Provide the [X, Y] coordinate of the cell's center where the given text is located.  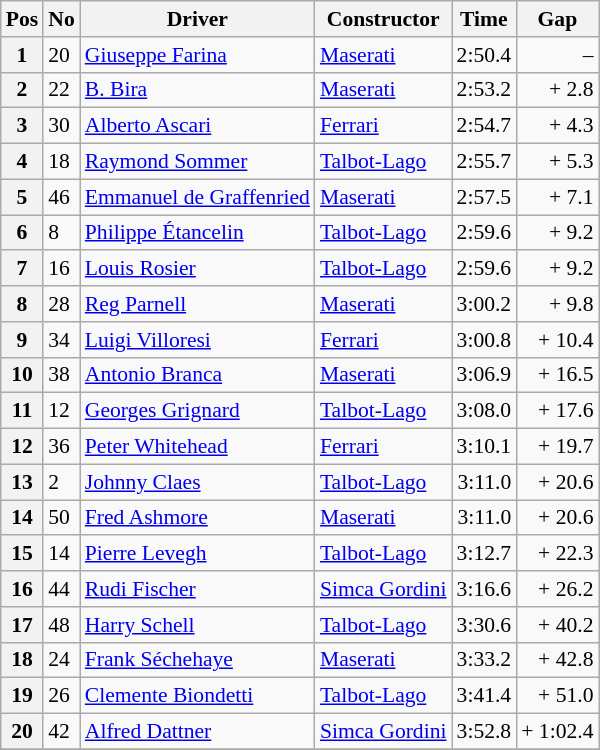
B. Bira [198, 90]
44 [62, 589]
30 [62, 126]
7 [22, 269]
3:00.2 [484, 304]
22 [62, 90]
36 [62, 447]
19 [22, 696]
3:16.6 [484, 589]
Philippe Étancelin [198, 233]
3:08.0 [484, 411]
2:54.7 [484, 126]
Driver [198, 19]
Antonio Branca [198, 375]
13 [22, 482]
Fred Ashmore [198, 518]
24 [62, 660]
Raymond Sommer [198, 162]
+ 17.6 [557, 411]
+ 19.7 [557, 447]
2:53.2 [484, 90]
+ 51.0 [557, 696]
3:06.9 [484, 375]
17 [22, 625]
Pos [22, 19]
2:57.5 [484, 197]
48 [62, 625]
9 [22, 340]
4 [22, 162]
+ 16.5 [557, 375]
+ 42.8 [557, 660]
No [62, 19]
38 [62, 375]
3:00.8 [484, 340]
Louis Rosier [198, 269]
Harry Schell [198, 625]
Rudi Fischer [198, 589]
Frank Séchehaye [198, 660]
2:55.7 [484, 162]
11 [22, 411]
34 [62, 340]
15 [22, 554]
1 [22, 55]
3:41.4 [484, 696]
– [557, 55]
Georges Grignard [198, 411]
5 [22, 197]
42 [62, 732]
Pierre Levegh [198, 554]
Reg Parnell [198, 304]
Gap [557, 19]
3:33.2 [484, 660]
Johnny Claes [198, 482]
Time [484, 19]
+ 10.4 [557, 340]
50 [62, 518]
+ 22.3 [557, 554]
+ 4.3 [557, 126]
Alfred Dattner [198, 732]
26 [62, 696]
Luigi Villoresi [198, 340]
3:12.7 [484, 554]
+ 5.3 [557, 162]
3:30.6 [484, 625]
3:52.8 [484, 732]
2:50.4 [484, 55]
+ 9.8 [557, 304]
+ 7.1 [557, 197]
Peter Whitehead [198, 447]
Emmanuel de Graffenried [198, 197]
28 [62, 304]
Constructor [384, 19]
3:10.1 [484, 447]
Clemente Biondetti [198, 696]
Giuseppe Farina [198, 55]
3 [22, 126]
46 [62, 197]
+ 2.8 [557, 90]
10 [22, 375]
Alberto Ascari [198, 126]
+ 40.2 [557, 625]
6 [22, 233]
+ 1:02.4 [557, 732]
+ 26.2 [557, 589]
